Scan for the cell matching the given text and deliver its (X, Y) coordinate at center. 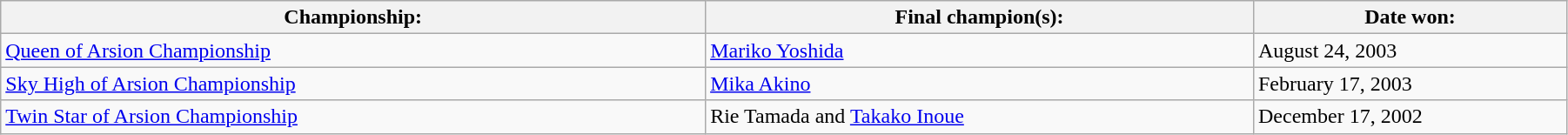
Championship: (353, 17)
Date won: (1410, 17)
Mariko Yoshida (980, 51)
Sky High of Arsion Championship (353, 84)
Queen of Arsion Championship (353, 51)
Final champion(s): (980, 17)
Rie Tamada and Takako Inoue (980, 117)
December 17, 2002 (1410, 117)
February 17, 2003 (1410, 84)
August 24, 2003 (1410, 51)
Twin Star of Arsion Championship (353, 117)
Mika Akino (980, 84)
